Return (x, y) of the center of cell containing provided text 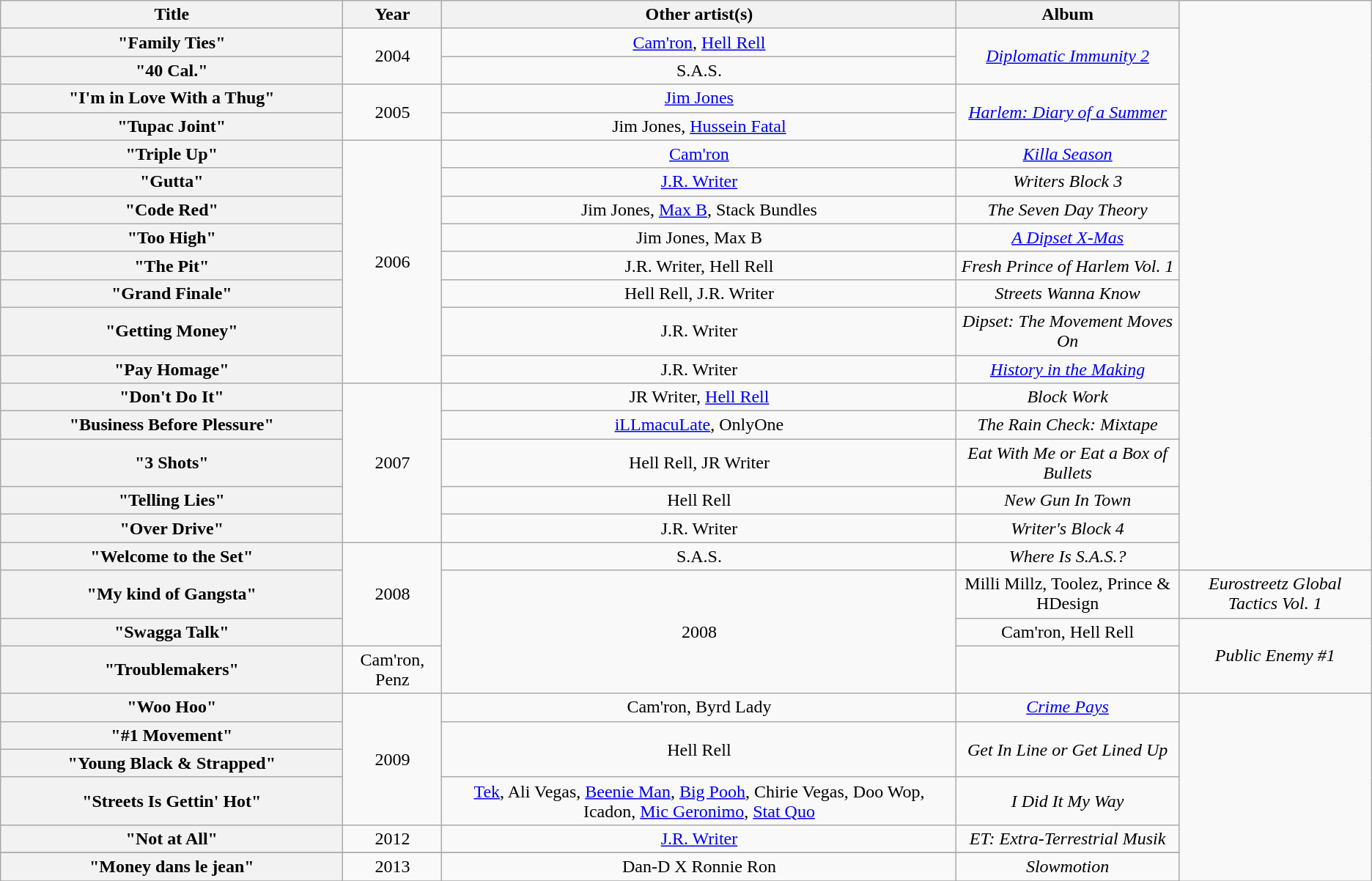
Eurostreetz Global Tactics Vol. 1 (1275, 594)
New Gun In Town (1067, 501)
Diplomatic Immunity 2 (1067, 56)
"Business Before Plessure" (171, 425)
Killa Season (1067, 154)
Writer's Block 4 (1067, 528)
Hell Rell, J.R. Writer (699, 293)
I Did It My Way (1067, 800)
Block Work (1067, 397)
2005 (393, 112)
Cam'ron, Byrd Lady (699, 707)
"Family Ties" (171, 43)
2012 (393, 838)
Jim Jones, Max B, Stack Bundles (699, 210)
Eat With Me or Eat a Box of Bullets (1067, 463)
2004 (393, 56)
"Getting Money" (171, 331)
JR Writer, Hell Rell (699, 397)
Year (393, 15)
Jim Jones, Max B (699, 237)
"Triple Up" (171, 154)
"Troublemakers" (171, 670)
2009 (393, 759)
Milli Millz, Toolez, Prince & HDesign (1067, 594)
Get In Line or Get Lined Up (1067, 749)
"#1 Movement" (171, 735)
"Not at All" (171, 838)
"I'm in Love With a Thug" (171, 98)
"Money dans le jean" (171, 866)
"Woo Hoo" (171, 707)
Fresh Prince of Harlem Vol. 1 (1067, 265)
"My kind of Gangsta" (171, 594)
Album (1067, 15)
iLLmacuLate, OnlyOne (699, 425)
Streets Wanna Know (1067, 293)
Cam'ron, Penz (393, 670)
"Gutta" (171, 182)
"Over Drive" (171, 528)
"The Pit" (171, 265)
Hell Rell, JR Writer (699, 463)
2006 (393, 262)
"Code Red" (171, 210)
"3 Shots" (171, 463)
"40 Cal." (171, 70)
"Streets Is Gettin' Hot" (171, 800)
ET: Extra-Terrestrial Musik (1067, 838)
J.R. Writer, Hell Rell (699, 265)
Where Is S.A.S.? (1067, 556)
"Too High" (171, 237)
"Tupac Joint" (171, 126)
"Welcome to the Set" (171, 556)
Cam'ron (699, 154)
Public Enemy #1 (1275, 655)
Slowmotion (1067, 866)
Tek, Ali Vegas, Beenie Man, Big Pooh, Chirie Vegas, Doo Wop, Icadon, Mic Geronimo, Stat Quo (699, 800)
Dan-D X Ronnie Ron (699, 866)
"Don't Do It" (171, 397)
"Grand Finale" (171, 293)
Crime Pays (1067, 707)
Jim Jones (699, 98)
Title (171, 15)
"Telling Lies" (171, 501)
"Pay Homage" (171, 369)
"Swagga Talk" (171, 632)
Harlem: Diary of a Summer (1067, 112)
2013 (393, 866)
The Rain Check: Mixtape (1067, 425)
The Seven Day Theory (1067, 210)
Other artist(s) (699, 15)
2007 (393, 463)
Writers Block 3 (1067, 182)
Jim Jones, Hussein Fatal (699, 126)
A Dipset X-Mas (1067, 237)
"Young Black & Strapped" (171, 763)
History in the Making (1067, 369)
Dipset: The Movement Moves On (1067, 331)
